Scan for the cell matching the given text and deliver its [x, y] coordinate at center. 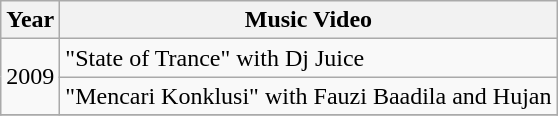
"Mencari Konklusi" with Fauzi Baadila and Hujan [308, 96]
"State of Trance" with Dj Juice [308, 58]
Year [30, 20]
2009 [30, 77]
Music Video [308, 20]
